Search for the cell housing the specified text and yield its (X, Y) center coordinate. 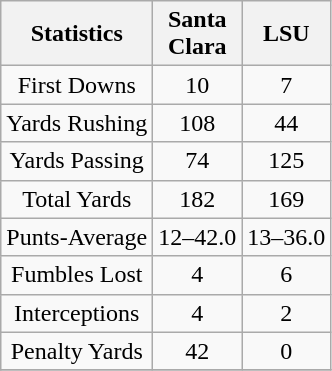
10 (198, 85)
Yards Rushing (77, 123)
Fumbles Lost (77, 275)
2 (286, 313)
Punts-Average (77, 237)
12–42.0 (198, 237)
42 (198, 351)
13–36.0 (286, 237)
First Downs (77, 85)
Statistics (77, 34)
7 (286, 85)
125 (286, 161)
169 (286, 199)
Yards Passing (77, 161)
LSU (286, 34)
Interceptions (77, 313)
6 (286, 275)
182 (198, 199)
Total Yards (77, 199)
74 (198, 161)
108 (198, 123)
44 (286, 123)
Penalty Yards (77, 351)
SantaClara (198, 34)
0 (286, 351)
